Return (x, y) of the center of cell containing provided text 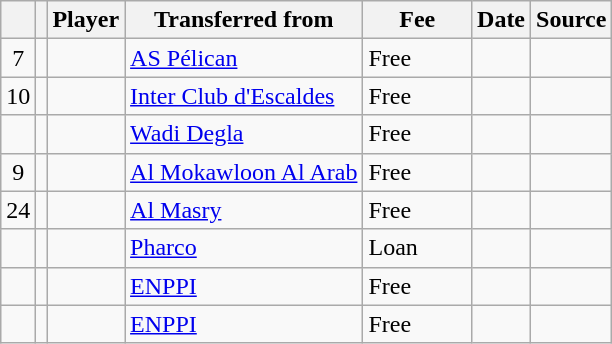
AS Pélican (244, 58)
Fee (418, 20)
Inter Club d'Escaldes (244, 96)
Loan (418, 248)
Date (502, 20)
Pharco (244, 248)
9 (18, 172)
10 (18, 96)
24 (18, 210)
Source (572, 20)
Player (86, 20)
Al Mokawloon Al Arab (244, 172)
7 (18, 58)
Transferred from (244, 20)
Wadi Degla (244, 134)
Al Masry (244, 210)
